Capture the cell that displays the provided text and extract its [X, Y] central coordinate. 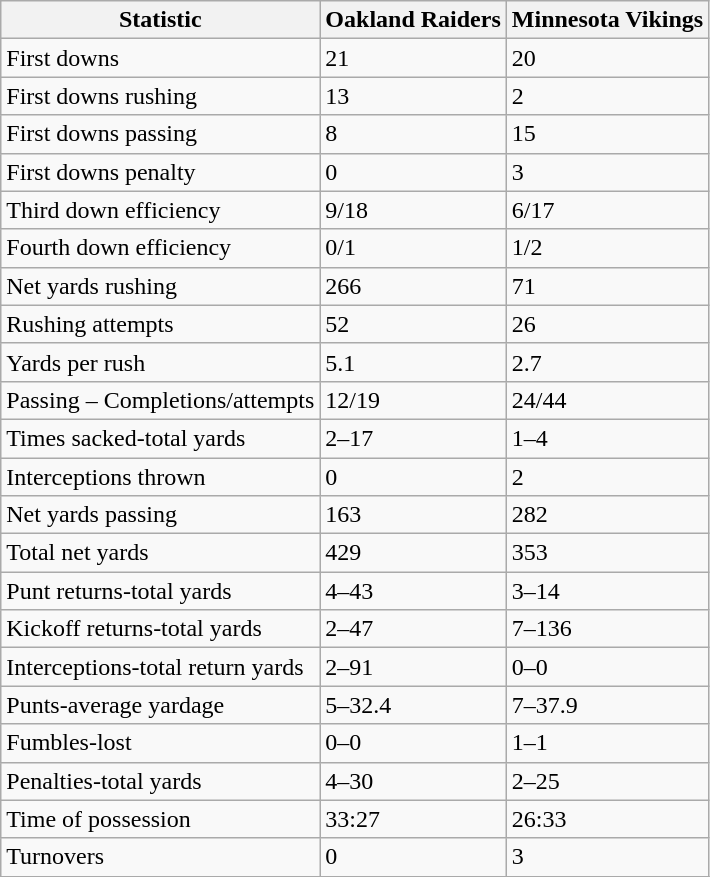
1–4 [607, 438]
429 [413, 553]
26:33 [607, 819]
2–17 [413, 438]
6/17 [607, 210]
3–14 [607, 591]
First downs rushing [160, 96]
5.1 [413, 362]
Minnesota Vikings [607, 20]
Passing – Completions/attempts [160, 400]
Penalties-total yards [160, 781]
Net yards rushing [160, 286]
Oakland Raiders [413, 20]
4–43 [413, 591]
20 [607, 58]
7–37.9 [607, 705]
1–1 [607, 743]
8 [413, 134]
33:27 [413, 819]
2–25 [607, 781]
15 [607, 134]
Kickoff returns-total yards [160, 629]
71 [607, 286]
Fourth down efficiency [160, 248]
2–91 [413, 667]
Turnovers [160, 857]
282 [607, 515]
First downs passing [160, 134]
163 [413, 515]
1/2 [607, 248]
Fumbles-lost [160, 743]
52 [413, 324]
266 [413, 286]
2.7 [607, 362]
Total net yards [160, 553]
Net yards passing [160, 515]
Rushing attempts [160, 324]
Statistic [160, 20]
Third down efficiency [160, 210]
7–136 [607, 629]
13 [413, 96]
4–30 [413, 781]
Interceptions thrown [160, 477]
0/1 [413, 248]
First downs penalty [160, 172]
2–47 [413, 629]
Interceptions-total return yards [160, 667]
Times sacked-total yards [160, 438]
First downs [160, 58]
Punts-average yardage [160, 705]
21 [413, 58]
Time of possession [160, 819]
26 [607, 324]
Yards per rush [160, 362]
12/19 [413, 400]
353 [607, 553]
Punt returns-total yards [160, 591]
5–32.4 [413, 705]
24/44 [607, 400]
9/18 [413, 210]
